Extract the (X, Y) coordinate from the center of the cell holding the provided text.  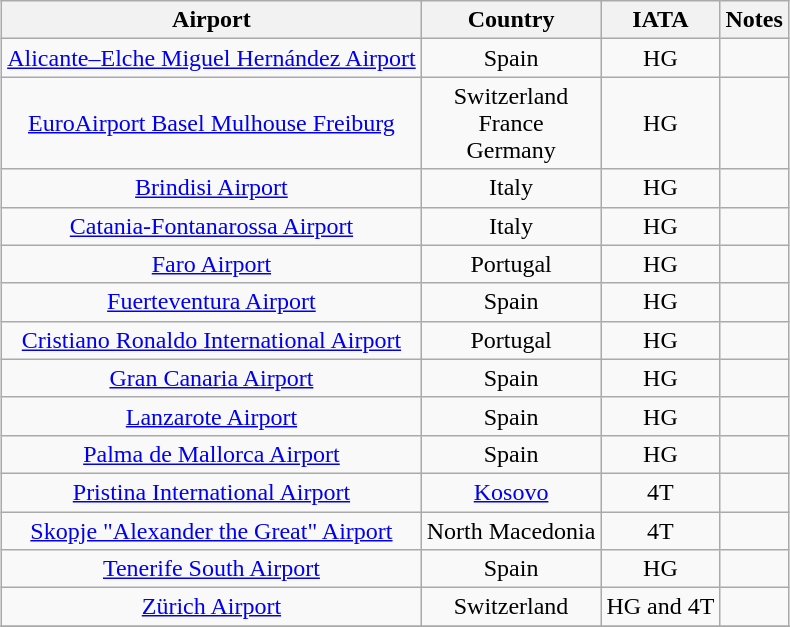
Lanzarote Airport (212, 416)
Country (511, 20)
North Macedonia (511, 531)
Catania-Fontanarossa Airport (212, 226)
Tenerife South Airport (212, 569)
Alicante–Elche Miguel Hernández Airport (212, 58)
Airport (212, 20)
Fuerteventura Airport (212, 302)
Gran Canaria Airport (212, 378)
SwitzerlandFranceGermany (511, 123)
Palma de Mallorca Airport (212, 454)
Brindisi Airport (212, 188)
EuroAirport Basel Mulhouse Freiburg (212, 123)
HG and 4T (660, 607)
Faro Airport (212, 264)
Pristina International Airport (212, 492)
Switzerland (511, 607)
Kosovo (511, 492)
IATA (660, 20)
Skopje "Alexander the Great" Airport (212, 531)
Cristiano Ronaldo International Airport (212, 340)
Notes (754, 20)
Zürich Airport (212, 607)
